Locate the cell with the specified text and output its [X, Y] center coordinate. 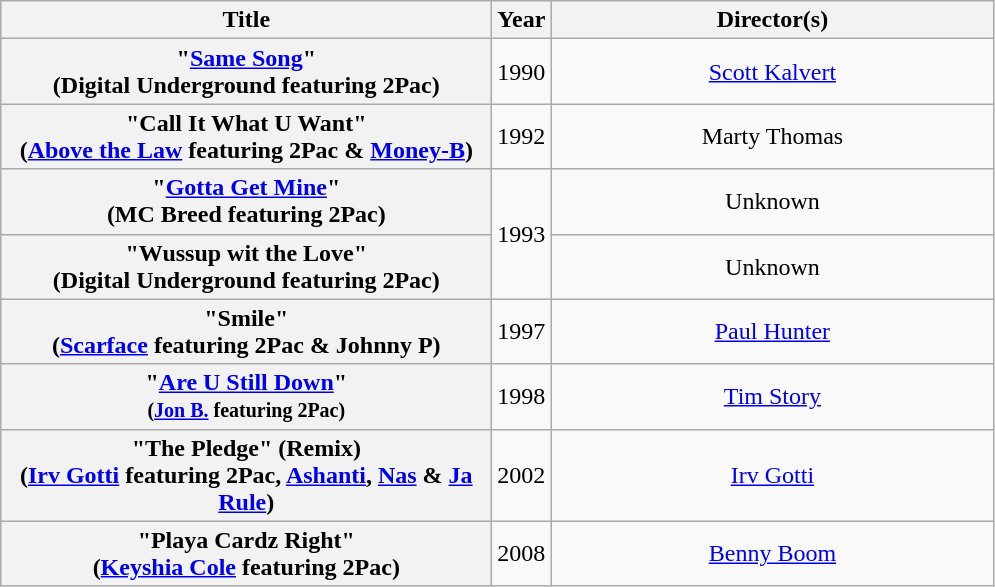
Benny Boom [772, 554]
"Same Song"(Digital Underground featuring 2Pac) [246, 72]
"Call It What U Want"(Above the Law featuring 2Pac & Money-B) [246, 136]
Marty Thomas [772, 136]
"The Pledge" (Remix)(Irv Gotti featuring 2Pac, Ashanti, Nas & Ja Rule) [246, 475]
1992 [522, 136]
Tim Story [772, 396]
Year [522, 20]
Title [246, 20]
1990 [522, 72]
1993 [522, 234]
"Smile"(Scarface featuring 2Pac & Johnny P) [246, 332]
Paul Hunter [772, 332]
2002 [522, 475]
Scott Kalvert [772, 72]
2008 [522, 554]
"Are U Still Down"(Jon B. featuring 2Pac) [246, 396]
1997 [522, 332]
"Playa Cardz Right"(Keyshia Cole featuring 2Pac) [246, 554]
Irv Gotti [772, 475]
Director(s) [772, 20]
1998 [522, 396]
"Wussup wit the Love"(Digital Underground featuring 2Pac) [246, 266]
"Gotta Get Mine"(MC Breed featuring 2Pac) [246, 202]
